Find where the given text appears and provide that cell's center as (X, Y) coordinate. 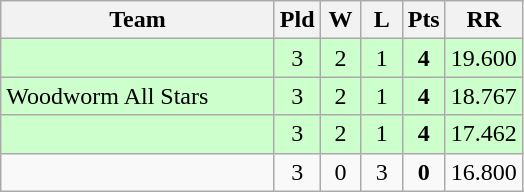
16.800 (484, 172)
L (382, 20)
19.600 (484, 58)
Woodworm All Stars (138, 96)
W (340, 20)
18.767 (484, 96)
Pts (424, 20)
17.462 (484, 134)
RR (484, 20)
Team (138, 20)
Pld (297, 20)
